Capture the cell that displays the provided text and extract its (x, y) central coordinate. 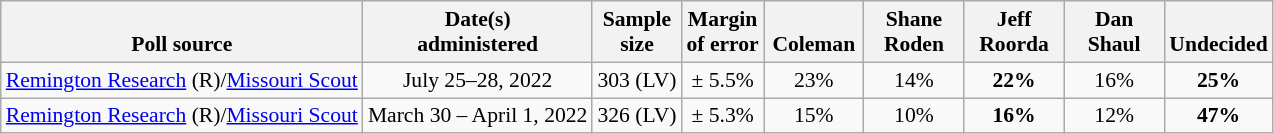
14% (914, 80)
22% (1014, 80)
Coleman (814, 32)
25% (1218, 80)
Undecided (1218, 32)
12% (1114, 116)
Date(s)administered (478, 32)
DanShaul (1114, 32)
Marginof error (722, 32)
Samplesize (636, 32)
47% (1218, 116)
ShaneRoden (914, 32)
Poll source (182, 32)
± 5.3% (722, 116)
JeffRoorda (1014, 32)
303 (LV) (636, 80)
23% (814, 80)
15% (814, 116)
March 30 – April 1, 2022 (478, 116)
10% (914, 116)
326 (LV) (636, 116)
July 25–28, 2022 (478, 80)
± 5.5% (722, 80)
